Search for the cell housing the specified text and yield its [X, Y] center coordinate. 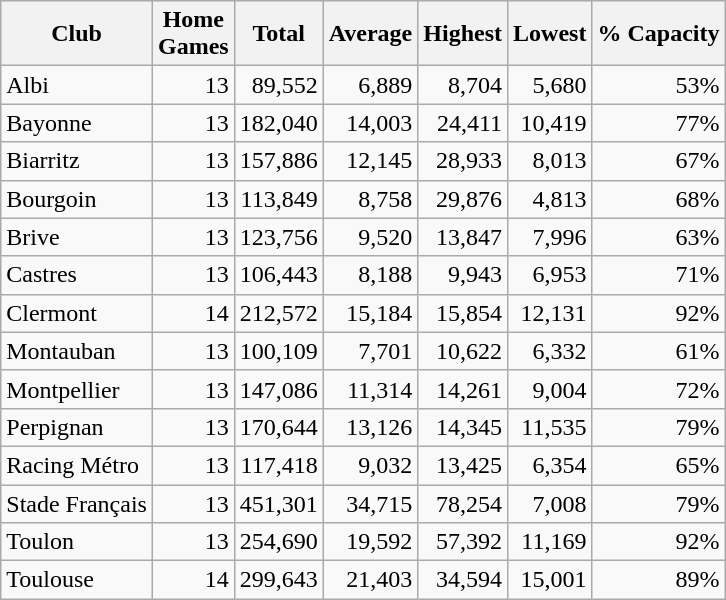
68% [658, 199]
10,622 [463, 351]
12,145 [370, 161]
Montauban [77, 351]
100,109 [278, 351]
8,013 [550, 161]
Clermont [77, 313]
157,886 [278, 161]
Lowest [550, 34]
12,131 [550, 313]
28,933 [463, 161]
14,345 [463, 427]
123,756 [278, 237]
7,701 [370, 351]
13,425 [463, 465]
6,953 [550, 275]
Racing Métro [77, 465]
65% [658, 465]
15,001 [550, 580]
Bayonne [77, 123]
Club [77, 34]
29,876 [463, 199]
Toulouse [77, 580]
Perpignan [77, 427]
8,704 [463, 85]
14,003 [370, 123]
8,758 [370, 199]
Biarritz [77, 161]
15,854 [463, 313]
72% [658, 389]
Toulon [77, 542]
13,847 [463, 237]
Bourgoin [77, 199]
106,443 [278, 275]
11,535 [550, 427]
113,849 [278, 199]
11,169 [550, 542]
10,419 [550, 123]
89,552 [278, 85]
Highest [463, 34]
HomeGames [193, 34]
4,813 [550, 199]
Castres [77, 275]
19,592 [370, 542]
254,690 [278, 542]
Montpellier [77, 389]
170,644 [278, 427]
21,403 [370, 580]
9,032 [370, 465]
147,086 [278, 389]
% Capacity [658, 34]
71% [658, 275]
11,314 [370, 389]
Albi [77, 85]
34,594 [463, 580]
6,889 [370, 85]
451,301 [278, 503]
182,040 [278, 123]
9,004 [550, 389]
53% [658, 85]
6,332 [550, 351]
34,715 [370, 503]
299,643 [278, 580]
57,392 [463, 542]
67% [658, 161]
8,188 [370, 275]
78,254 [463, 503]
15,184 [370, 313]
212,572 [278, 313]
13,126 [370, 427]
9,520 [370, 237]
Average [370, 34]
Stade Français [77, 503]
7,996 [550, 237]
117,418 [278, 465]
5,680 [550, 85]
24,411 [463, 123]
77% [658, 123]
9,943 [463, 275]
89% [658, 580]
7,008 [550, 503]
14,261 [463, 389]
61% [658, 351]
6,354 [550, 465]
Brive [77, 237]
Total [278, 34]
63% [658, 237]
